Locate the cell with the specified text and output its (x, y) center coordinate. 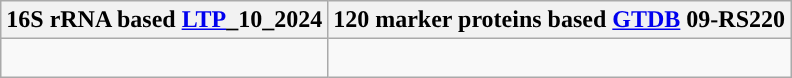
120 marker proteins based GTDB 09-RS220 (560, 20)
16S rRNA based LTP_10_2024 (164, 20)
